Locate the cell with the specified text and output its [X, Y] center coordinate. 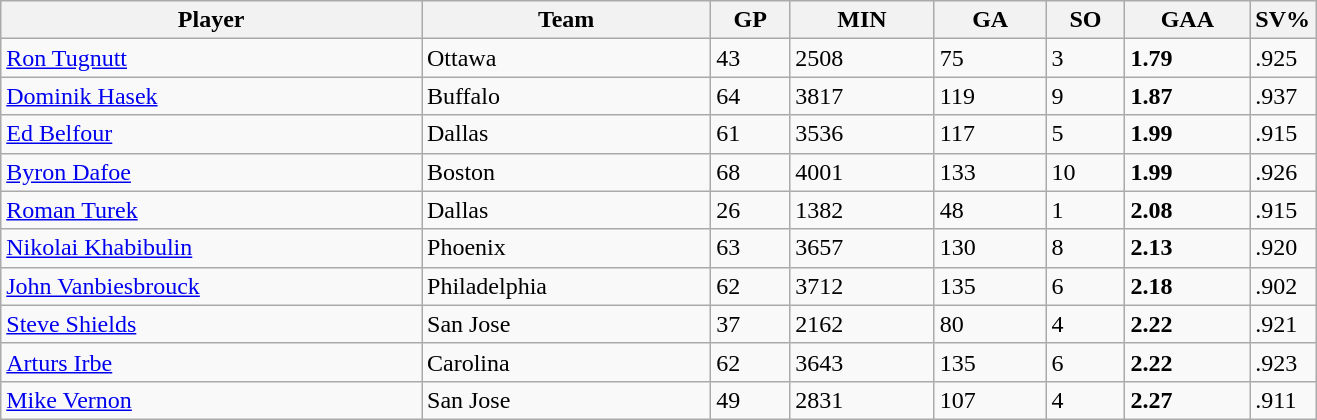
2.27 [1188, 400]
SV% [1283, 20]
GA [990, 20]
4001 [862, 172]
2831 [862, 400]
2.13 [1188, 248]
Ottawa [566, 58]
.920 [1283, 248]
Steve Shields [212, 324]
3 [1086, 58]
.926 [1283, 172]
2.18 [1188, 286]
.902 [1283, 286]
1382 [862, 210]
.923 [1283, 362]
John Vanbiesbrouck [212, 286]
80 [990, 324]
Mike Vernon [212, 400]
3817 [862, 96]
8 [1086, 248]
.925 [1283, 58]
3643 [862, 362]
49 [750, 400]
2.08 [1188, 210]
GAA [1188, 20]
133 [990, 172]
1.87 [1188, 96]
Philadelphia [566, 286]
130 [990, 248]
26 [750, 210]
107 [990, 400]
3536 [862, 134]
117 [990, 134]
1 [1086, 210]
GP [750, 20]
Player [212, 20]
Arturs Irbe [212, 362]
2508 [862, 58]
3712 [862, 286]
61 [750, 134]
10 [1086, 172]
Nikolai Khabibulin [212, 248]
63 [750, 248]
SO [1086, 20]
MIN [862, 20]
Ron Tugnutt [212, 58]
2162 [862, 324]
3657 [862, 248]
Carolina [566, 362]
Boston [566, 172]
75 [990, 58]
.921 [1283, 324]
119 [990, 96]
48 [990, 210]
5 [1086, 134]
68 [750, 172]
Byron Dafoe [212, 172]
.911 [1283, 400]
9 [1086, 96]
Roman Turek [212, 210]
Team [566, 20]
Phoenix [566, 248]
Dominik Hasek [212, 96]
43 [750, 58]
37 [750, 324]
.937 [1283, 96]
Buffalo [566, 96]
Ed Belfour [212, 134]
1.79 [1188, 58]
64 [750, 96]
